For the text-containing cell, return its midpoint in [X, Y] coordinate format. 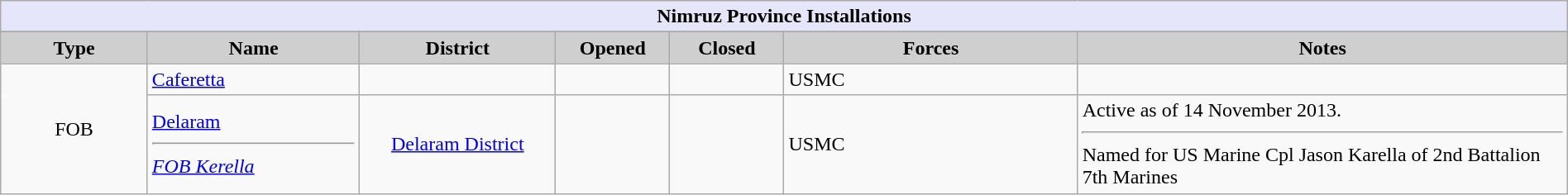
Notes [1322, 48]
Nimruz Province Installations [784, 17]
Delaram District [458, 144]
District [458, 48]
DelaramFOB Kerella [253, 144]
Caferetta [253, 79]
FOB [74, 129]
Name [253, 48]
Forces [931, 48]
Type [74, 48]
Closed [727, 48]
Opened [613, 48]
Active as of 14 November 2013.Named for US Marine Cpl Jason Karella of 2nd Battalion 7th Marines [1322, 144]
